Provide the [x, y] coordinate of the cell's center where the given text is located.  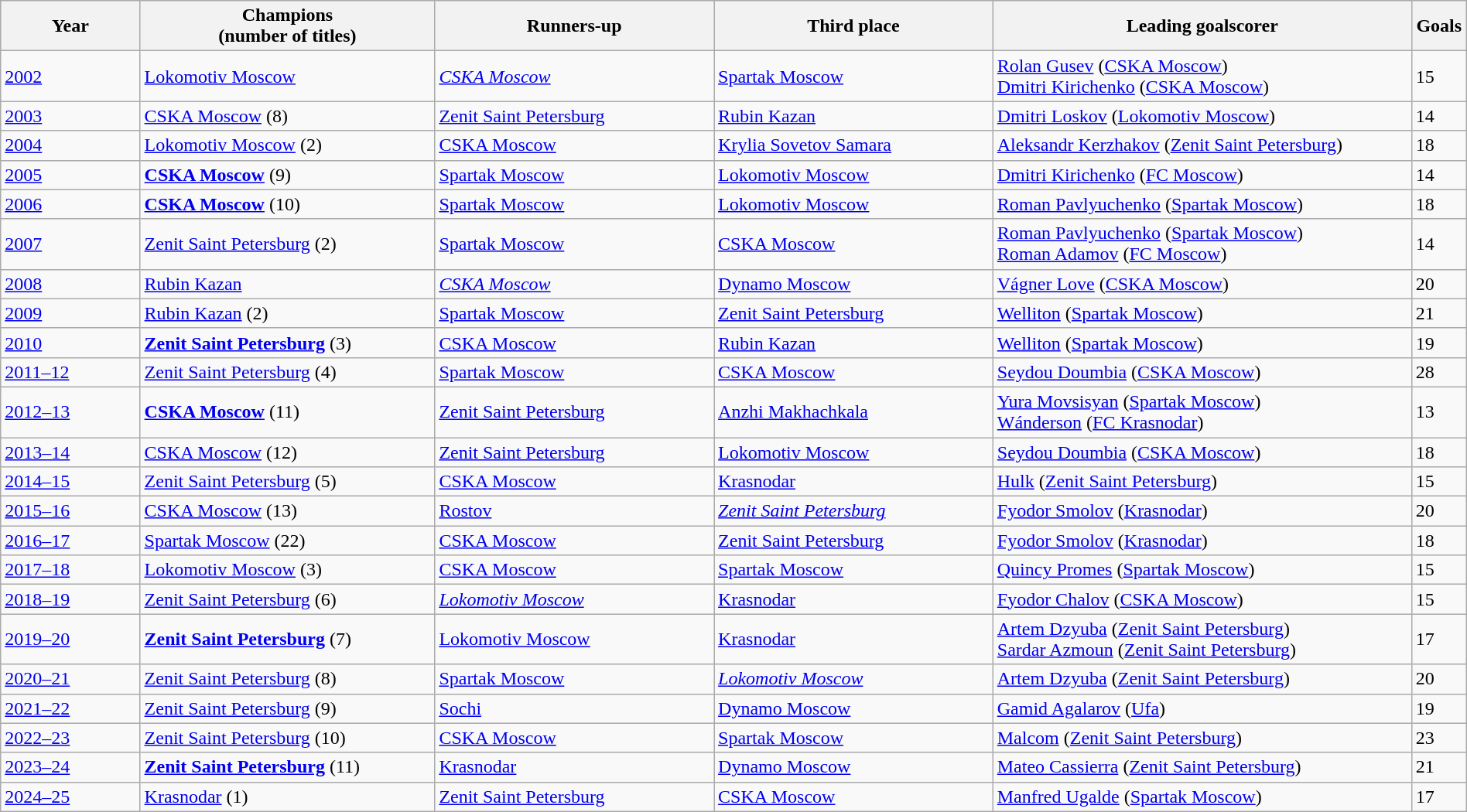
Third place [854, 26]
2008 [70, 284]
Zenit Saint Petersburg (6) [288, 599]
Zenit Saint Petersburg (4) [288, 372]
2007 [70, 244]
2015–16 [70, 511]
Zenit Saint Petersburg (11) [288, 767]
Rubin Kazan (2) [288, 313]
2004 [70, 145]
Quincy Promes (Spartak Moscow) [1202, 570]
2020–21 [70, 679]
Zenit Saint Petersburg (2) [288, 244]
2019–20 [70, 639]
13 [1439, 411]
Vágner Love (CSKA Moscow) [1202, 284]
2002 [70, 76]
Malcom (Zenit Saint Petersburg) [1202, 738]
Krasnodar (1) [288, 797]
2010 [70, 343]
Dmitri Kirichenko (FC Moscow) [1202, 175]
2018–19 [70, 599]
Rolan Gusev (CSKA Moscow) Dmitri Kirichenko (CSKA Moscow) [1202, 76]
2016–17 [70, 541]
2012–13 [70, 411]
Runners-up [574, 26]
2024–25 [70, 797]
Anzhi Makhachkala [854, 411]
2013–14 [70, 452]
Zenit Saint Petersburg (5) [288, 482]
CSKA Moscow (8) [288, 116]
Fyodor Chalov (CSKA Moscow) [1202, 599]
Lokomotiv Moscow (2) [288, 145]
2003 [70, 116]
2009 [70, 313]
2023–24 [70, 767]
2006 [70, 204]
2021–22 [70, 708]
Rostov [574, 511]
Yura Movsisyan (Spartak Moscow) Wánderson (FC Krasnodar) [1202, 411]
Dmitri Loskov (Lokomotiv Moscow) [1202, 116]
CSKA Moscow (13) [288, 511]
Lokomotiv Moscow (3) [288, 570]
2011–12 [70, 372]
2014–15 [70, 482]
CSKA Moscow (10) [288, 204]
Goals [1439, 26]
Zenit Saint Petersburg (8) [288, 679]
Roman Pavlyuchenko (Spartak Moscow) Roman Adamov (FC Moscow) [1202, 244]
2022–23 [70, 738]
Zenit Saint Petersburg (10) [288, 738]
Champions(number of titles) [288, 26]
Zenit Saint Petersburg (7) [288, 639]
Spartak Moscow (22) [288, 541]
Aleksandr Kerzhakov (Zenit Saint Petersburg) [1202, 145]
Artem Dzyuba (Zenit Saint Petersburg) Sardar Azmoun (Zenit Saint Petersburg) [1202, 639]
Zenit Saint Petersburg (3) [288, 343]
Zenit Saint Petersburg (9) [288, 708]
Hulk (Zenit Saint Petersburg) [1202, 482]
Leading goalscorer [1202, 26]
2005 [70, 175]
Manfred Ugalde (Spartak Moscow) [1202, 797]
Artem Dzyuba (Zenit Saint Petersburg) [1202, 679]
23 [1439, 738]
Krylia Sovetov Samara [854, 145]
Roman Pavlyuchenko (Spartak Moscow) [1202, 204]
CSKA Moscow (11) [288, 411]
Gamid Agalarov (Ufa) [1202, 708]
CSKA Moscow (12) [288, 452]
Mateo Cassierra (Zenit Saint Petersburg) [1202, 767]
28 [1439, 372]
Sochi [574, 708]
2017–18 [70, 570]
CSKA Moscow (9) [288, 175]
Year [70, 26]
